Output the (X, Y) coordinate of the center of the cell containing the given text.  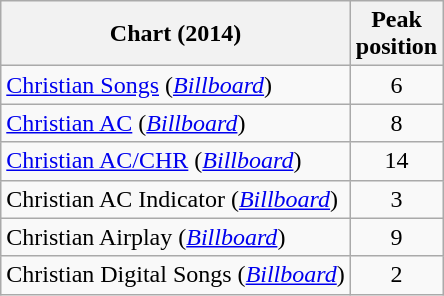
Christian Digital Songs (Billboard) (176, 275)
Chart (2014) (176, 34)
2 (396, 275)
8 (396, 123)
Christian Songs (Billboard) (176, 85)
Christian AC/CHR (Billboard) (176, 161)
Christian AC (Billboard) (176, 123)
9 (396, 237)
14 (396, 161)
Christian Airplay (Billboard) (176, 237)
Christian AC Indicator (Billboard) (176, 199)
3 (396, 199)
6 (396, 85)
Peakposition (396, 34)
